From the cell containing the given text, extract its center point as (X, Y) coordinate. 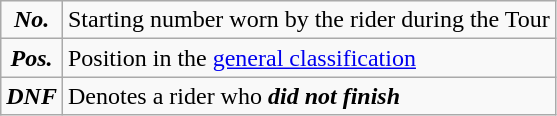
DNF (32, 96)
Denotes a rider who did not finish (308, 96)
Starting number worn by the rider during the Tour (308, 20)
Position in the general classification (308, 58)
No. (32, 20)
Pos. (32, 58)
